Provide the (X, Y) coordinate of the cell's center where the given text is located.  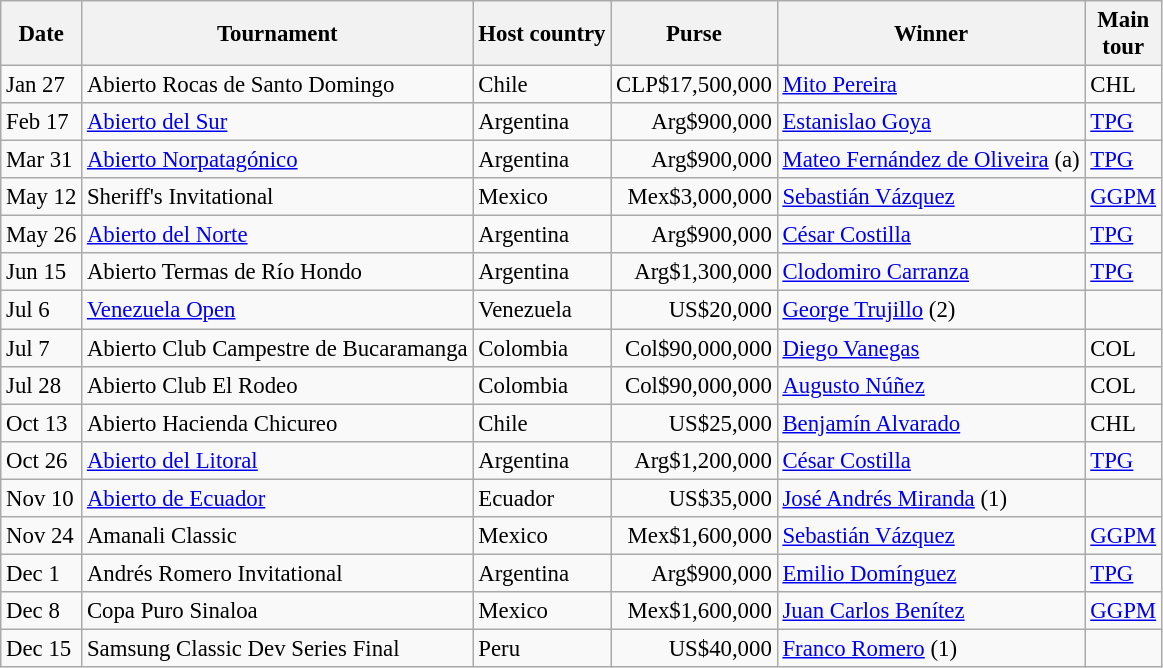
Abierto Norpatagónico (278, 160)
Arg$1,200,000 (694, 460)
Oct 13 (42, 423)
Jun 15 (42, 273)
Dec 8 (42, 611)
US$35,000 (694, 498)
Winner (931, 34)
May 26 (42, 235)
May 12 (42, 197)
Dec 1 (42, 573)
Franco Romero (1) (931, 648)
US$20,000 (694, 310)
Arg$1,300,000 (694, 273)
Maintour (1123, 34)
Tournament (278, 34)
Host country (542, 34)
Abierto del Norte (278, 235)
Benjamín Alvarado (931, 423)
Sheriff's Invitational (278, 197)
US$25,000 (694, 423)
Estanislao Goya (931, 122)
Venezuela (542, 310)
Abierto del Sur (278, 122)
US$40,000 (694, 648)
Date (42, 34)
Mex$3,000,000 (694, 197)
Abierto Club El Rodeo (278, 385)
Ecuador (542, 498)
Jul 6 (42, 310)
José Andrés Miranda (1) (931, 498)
Juan Carlos Benítez (931, 611)
Abierto de Ecuador (278, 498)
Nov 24 (42, 536)
Dec 15 (42, 648)
Abierto Club Campestre de Bucaramanga (278, 348)
Jul 28 (42, 385)
Copa Puro Sinaloa (278, 611)
Mito Pereira (931, 85)
Venezuela Open (278, 310)
Mateo Fernández de Oliveira (a) (931, 160)
Jul 7 (42, 348)
Abierto Termas de Río Hondo (278, 273)
George Trujillo (2) (931, 310)
Feb 17 (42, 122)
Nov 10 (42, 498)
Emilio Domínguez (931, 573)
Clodomiro Carranza (931, 273)
Abierto Rocas de Santo Domingo (278, 85)
Augusto Núñez (931, 385)
Oct 26 (42, 460)
Samsung Classic Dev Series Final (278, 648)
Purse (694, 34)
Andrés Romero Invitational (278, 573)
Mar 31 (42, 160)
Abierto del Litoral (278, 460)
Peru (542, 648)
Jan 27 (42, 85)
Amanali Classic (278, 536)
Abierto Hacienda Chicureo (278, 423)
Diego Vanegas (931, 348)
CLP$17,500,000 (694, 85)
